Determine the [x, y] coordinate at the center of the cell enclosing the given text.  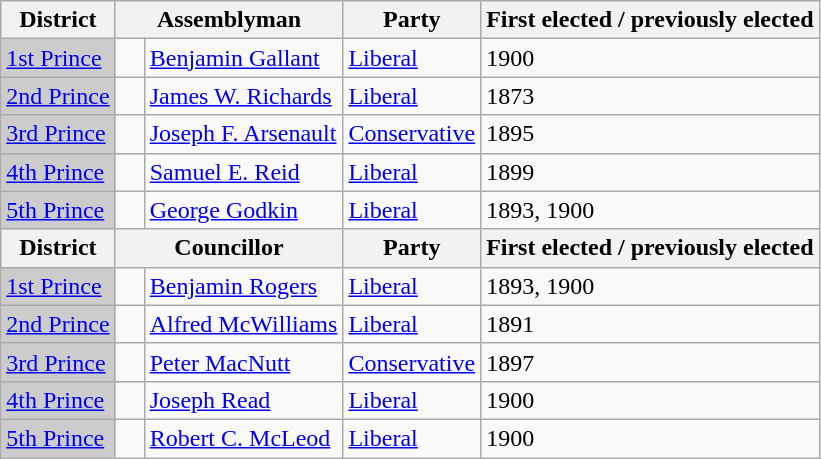
1891 [650, 324]
Joseph F. Arsenault [244, 134]
Alfred McWilliams [244, 324]
Joseph Read [244, 400]
James W. Richards [244, 96]
Robert C. McLeod [244, 438]
Assemblyman [229, 20]
Benjamin Rogers [244, 286]
1873 [650, 96]
Benjamin Gallant [244, 58]
1899 [650, 172]
Samuel E. Reid [244, 172]
Peter MacNutt [244, 362]
1897 [650, 362]
1895 [650, 134]
George Godkin [244, 210]
Councillor [229, 248]
